Output the (x, y) coordinate of the center of the cell containing the given text.  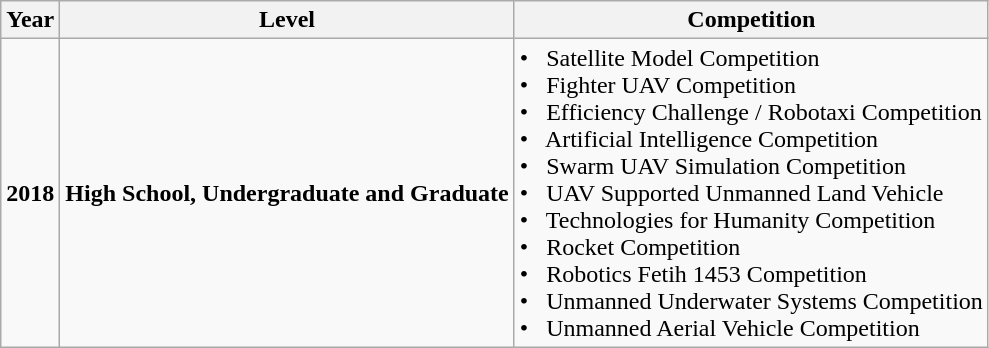
2018 (30, 193)
Level (287, 20)
Competition (751, 20)
Year (30, 20)
High School, Undergraduate and Graduate (287, 193)
